Return [X, Y] of the center of cell containing provided text 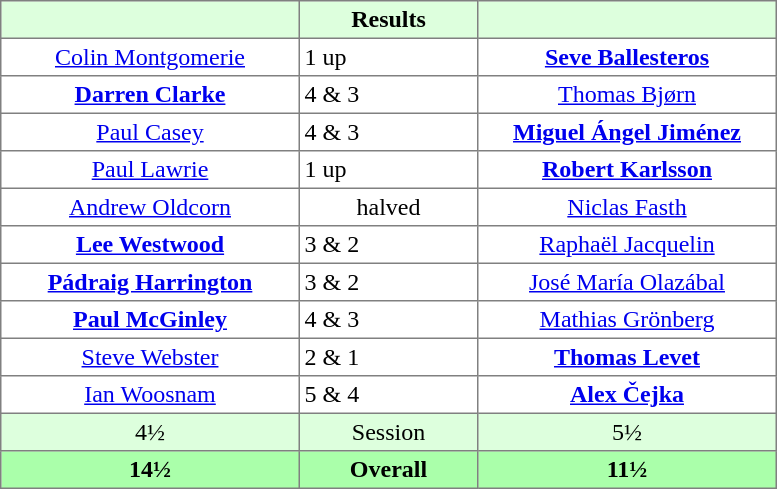
José María Olazábal [627, 282]
Niclas Fasth [627, 207]
Lee Westwood [150, 245]
11½ [627, 470]
Pádraig Harrington [150, 282]
Raphaël Jacquelin [627, 245]
14½ [150, 470]
Session [388, 432]
Thomas Bjørn [627, 95]
Ian Woosnam [150, 395]
halved [388, 207]
5 & 4 [388, 395]
4½ [150, 432]
Darren Clarke [150, 95]
Mathias Grönberg [627, 320]
Results [388, 20]
Alex Čejka [627, 395]
Paul McGinley [150, 320]
Paul Lawrie [150, 170]
Steve Webster [150, 357]
Colin Montgomerie [150, 57]
2 & 1 [388, 357]
Overall [388, 470]
Andrew Oldcorn [150, 207]
Thomas Levet [627, 357]
Robert Karlsson [627, 170]
Miguel Ángel Jiménez [627, 132]
Seve Ballesteros [627, 57]
Paul Casey [150, 132]
5½ [627, 432]
